Output the (X, Y) coordinate of the center of the cell containing the given text.  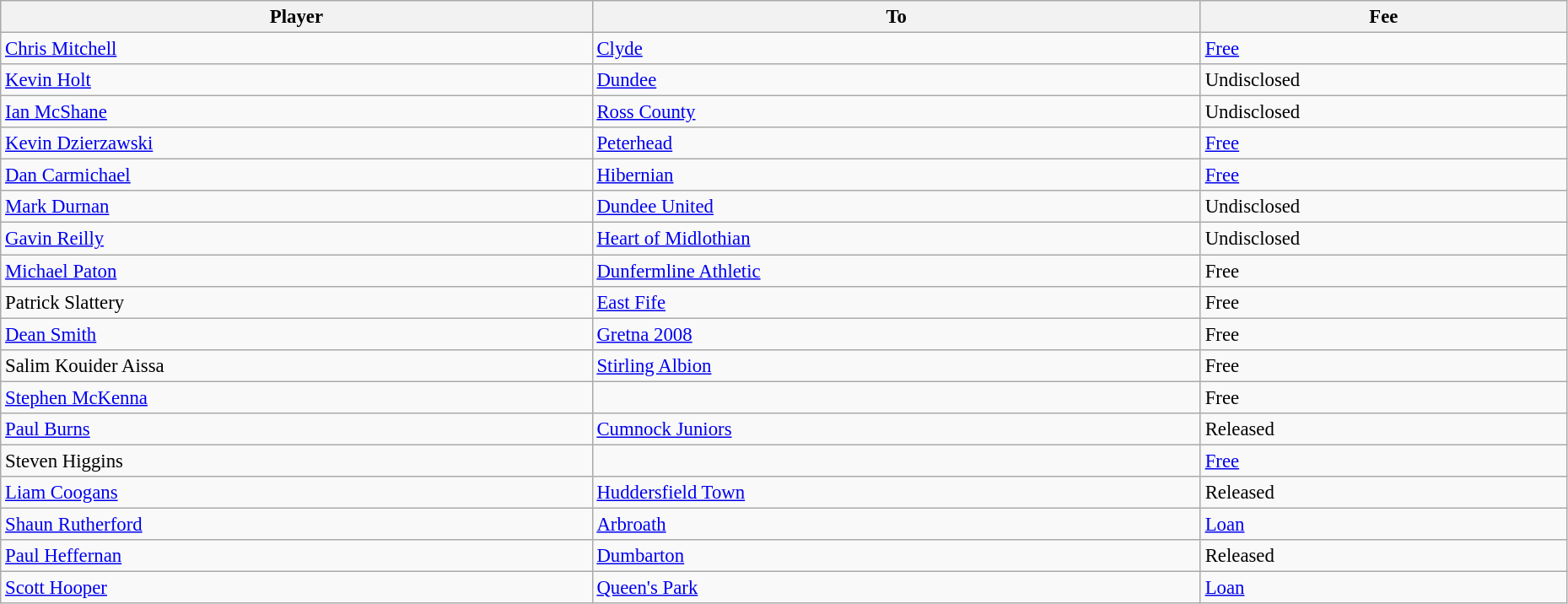
Clyde (896, 49)
Shaun Rutherford (297, 524)
Dumbarton (896, 556)
Peterhead (896, 143)
Paul Heffernan (297, 556)
Gretna 2008 (896, 334)
Ross County (896, 112)
Gavin Reilly (297, 239)
Dunfermline Athletic (896, 271)
Steven Higgins (297, 461)
Liam Coogans (297, 493)
Arbroath (896, 524)
Patrick Slattery (297, 302)
Dundee (896, 80)
Mark Durnan (297, 207)
Fee (1383, 17)
Stirling Albion (896, 365)
Salim Kouider Aissa (297, 365)
Dundee United (896, 207)
Huddersfield Town (896, 493)
Stephen McKenna (297, 397)
Paul Burns (297, 429)
Kevin Dzierzawski (297, 143)
Chris Mitchell (297, 49)
East Fife (896, 302)
Ian McShane (297, 112)
Player (297, 17)
Queen's Park (896, 588)
Hibernian (896, 175)
Cumnock Juniors (896, 429)
Dan Carmichael (297, 175)
Kevin Holt (297, 80)
Michael Paton (297, 271)
Scott Hooper (297, 588)
Dean Smith (297, 334)
Heart of Midlothian (896, 239)
To (896, 17)
